Capture the cell that displays the provided text and extract its (X, Y) central coordinate. 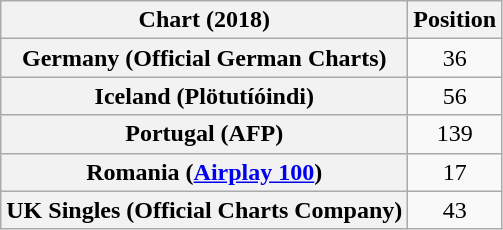
43 (455, 210)
Chart (2018) (204, 20)
Portugal (AFP) (204, 134)
17 (455, 172)
139 (455, 134)
UK Singles (Official Charts Company) (204, 210)
Germany (Official German Charts) (204, 58)
Romania (Airplay 100) (204, 172)
Iceland (Plötutíóindi) (204, 96)
36 (455, 58)
Position (455, 20)
56 (455, 96)
